Return (x, y) of the center of cell containing provided text 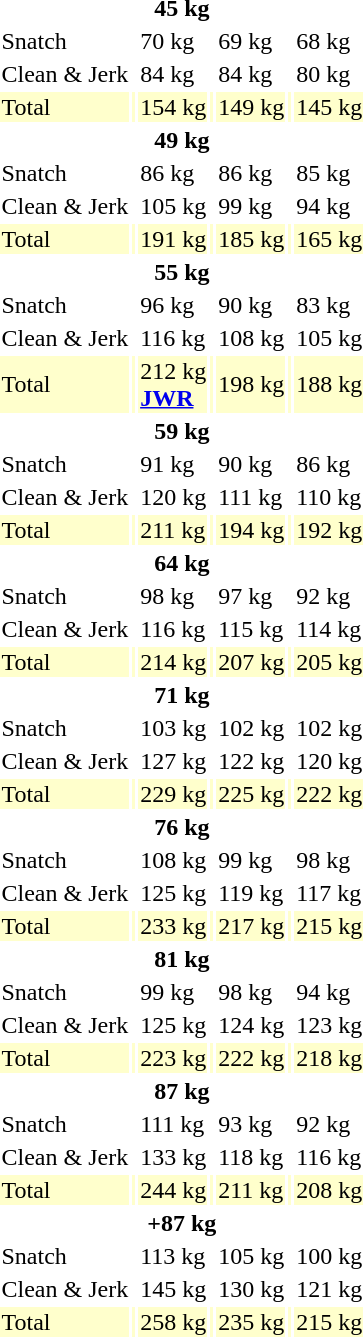
258 kg (174, 1322)
225 kg (252, 794)
93 kg (252, 1124)
127 kg (174, 761)
113 kg (174, 1256)
122 kg (252, 761)
207 kg (252, 662)
96 kg (174, 305)
212 kgJWR (174, 384)
133 kg (174, 1157)
229 kg (174, 794)
194 kg (252, 530)
103 kg (174, 728)
214 kg (174, 662)
102 kg (252, 728)
235 kg (252, 1322)
97 kg (252, 596)
222 kg (252, 1058)
217 kg (252, 926)
119 kg (252, 893)
198 kg (252, 384)
69 kg (252, 41)
91 kg (174, 464)
185 kg (252, 239)
120 kg (174, 497)
244 kg (174, 1190)
191 kg (174, 239)
145 kg (174, 1289)
223 kg (174, 1058)
130 kg (252, 1289)
118 kg (252, 1157)
149 kg (252, 107)
70 kg (174, 41)
154 kg (174, 107)
115 kg (252, 629)
233 kg (174, 926)
124 kg (252, 1025)
